Scan for the cell matching the given text and deliver its [x, y] coordinate at center. 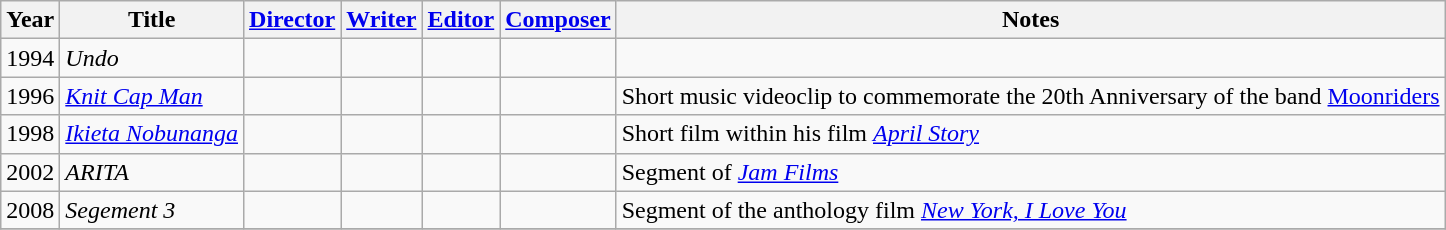
Title [152, 20]
Short music videoclip to commemorate the 20th Anniversary of the band Moonriders [1030, 96]
2002 [30, 172]
Year [30, 20]
1994 [30, 58]
Editor [461, 20]
1996 [30, 96]
Undo [152, 58]
Ikieta Nobunanga [152, 134]
Short film within his film April Story [1030, 134]
2008 [30, 210]
Notes [1030, 20]
Director [292, 20]
1998 [30, 134]
Segement 3 [152, 210]
ARITA [152, 172]
Composer [558, 20]
Knit Cap Man [152, 96]
Segment of the anthology film New York, I Love You [1030, 210]
Writer [382, 20]
Segment of Jam Films [1030, 172]
